Capture the cell that displays the provided text and extract its [X, Y] central coordinate. 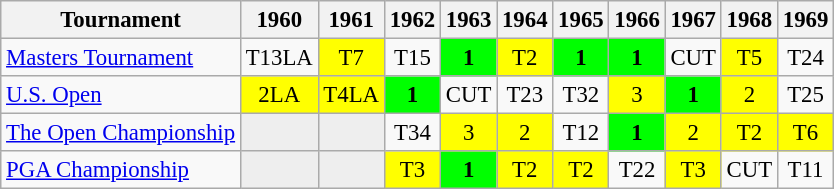
T23 [525, 95]
1960 [279, 20]
T34 [412, 133]
PGA Championship [121, 170]
Tournament [121, 20]
T12 [581, 133]
T32 [581, 95]
1967 [693, 20]
T7 [351, 58]
1968 [749, 20]
1963 [469, 20]
1964 [525, 20]
T5 [749, 58]
T4LA [351, 95]
1961 [351, 20]
T15 [412, 58]
U.S. Open [121, 95]
2LA [279, 95]
T24 [805, 58]
T22 [637, 170]
T13LA [279, 58]
1966 [637, 20]
T25 [805, 95]
1965 [581, 20]
1969 [805, 20]
Masters Tournament [121, 58]
T11 [805, 170]
T6 [805, 133]
The Open Championship [121, 133]
1962 [412, 20]
